Scan for the cell matching the given text and deliver its [x, y] coordinate at center. 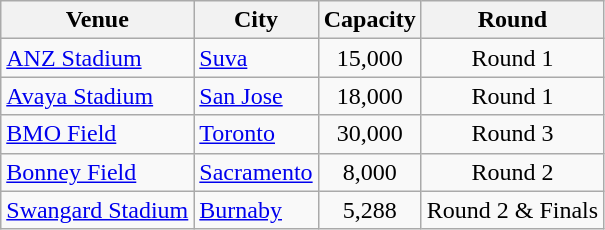
Round 3 [512, 134]
ANZ Stadium [98, 58]
5,288 [370, 210]
Venue [98, 20]
Swangard Stadium [98, 210]
30,000 [370, 134]
Sacramento [256, 172]
City [256, 20]
Suva [256, 58]
8,000 [370, 172]
Round [512, 20]
18,000 [370, 96]
Toronto [256, 134]
Round 2 & Finals [512, 210]
Bonney Field [98, 172]
BMO Field [98, 134]
15,000 [370, 58]
Burnaby [256, 210]
Capacity [370, 20]
Avaya Stadium [98, 96]
Round 2 [512, 172]
San Jose [256, 96]
